Find where the given text appears and provide that cell's center as [x, y] coordinate. 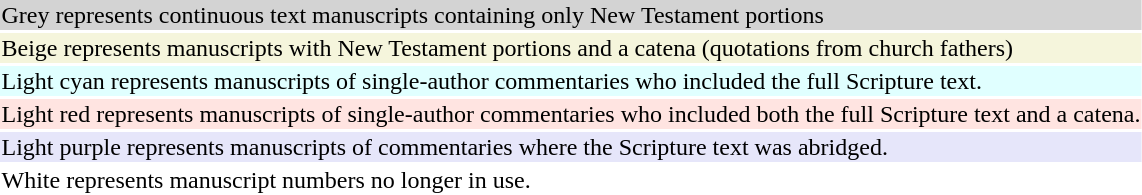
Grey represents continuous text manuscripts containing only New Testament portions [571, 15]
White represents manuscript numbers no longer in use. [571, 180]
Light red represents manuscripts of single-author commentaries who included both the full Scripture text and a catena. [571, 114]
Light purple represents manuscripts of commentaries where the Scripture text was abridged. [571, 147]
Beige represents manuscripts with New Testament portions and a catena (quotations from church fathers) [571, 48]
Light cyan represents manuscripts of single-author commentaries who included the full Scripture text. [571, 81]
